Detect which cell encompasses the target text, then output its (X, Y) center coordinate. 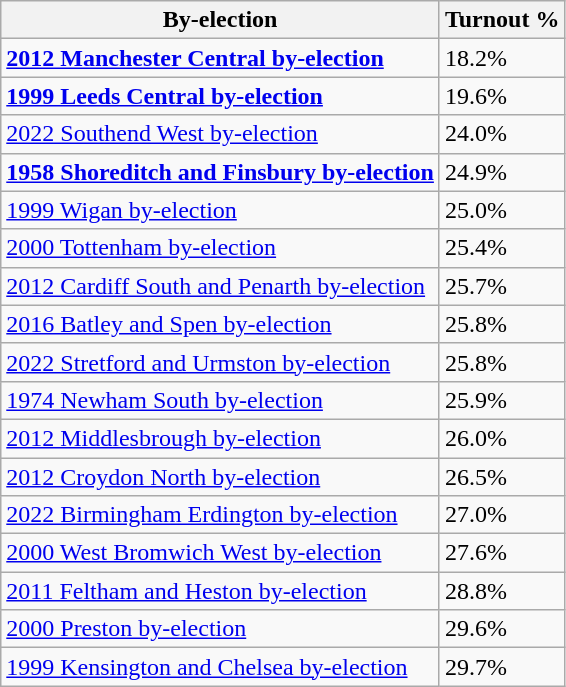
2022 Birmingham Erdington by-election (220, 515)
Turnout % (502, 20)
2012 Middlesbrough by-election (220, 438)
26.5% (502, 477)
2012 Manchester Central by-election (220, 58)
By-election (220, 20)
25.0% (502, 210)
1974 Newham South by-election (220, 400)
24.0% (502, 134)
2000 Preston by-election (220, 629)
29.7% (502, 667)
2016 Batley and Spen by-election (220, 324)
2022 Southend West by-election (220, 134)
25.7% (502, 286)
18.2% (502, 58)
28.8% (502, 591)
2000 West Bromwich West by-election (220, 553)
1999 Kensington and Chelsea by-election (220, 667)
19.6% (502, 96)
29.6% (502, 629)
27.0% (502, 515)
26.0% (502, 438)
25.4% (502, 248)
2000 Tottenham by-election (220, 248)
24.9% (502, 172)
2012 Cardiff South and Penarth by-election (220, 286)
1958 Shoreditch and Finsbury by-election (220, 172)
2022 Stretford and Urmston by-election (220, 362)
1999 Wigan by-election (220, 210)
27.6% (502, 553)
2011 Feltham and Heston by-election (220, 591)
1999 Leeds Central by-election (220, 96)
25.9% (502, 400)
2012 Croydon North by-election (220, 477)
